Locate the cell with the specified text and output its [X, Y] center coordinate. 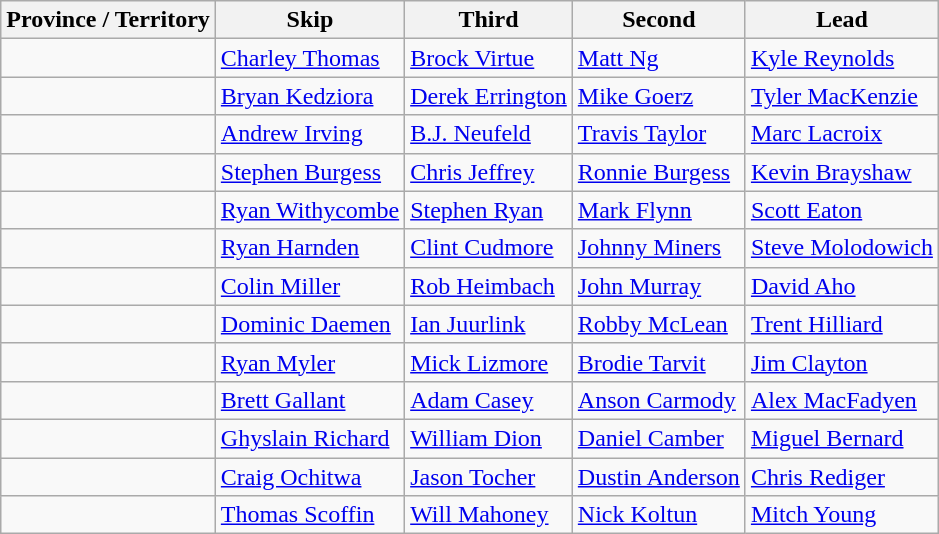
Mark Flynn [658, 210]
Alex MacFadyen [842, 400]
David Aho [842, 286]
Bryan Kedziora [310, 96]
Johnny Miners [658, 248]
Charley Thomas [310, 58]
Third [489, 20]
Ghyslain Richard [310, 438]
Colin Miller [310, 286]
Skip [310, 20]
Ronnie Burgess [658, 172]
Dustin Anderson [658, 477]
Second [658, 20]
Marc Lacroix [842, 134]
Derek Errington [489, 96]
Brodie Tarvit [658, 362]
Kevin Brayshaw [842, 172]
Adam Casey [489, 400]
Ryan Withycombe [310, 210]
Craig Ochitwa [310, 477]
Mick Lizmore [489, 362]
Mitch Young [842, 515]
Stephen Ryan [489, 210]
Ryan Harnden [310, 248]
Scott Eaton [842, 210]
Chris Jeffrey [489, 172]
Steve Molodowich [842, 248]
Province / Territory [108, 20]
Travis Taylor [658, 134]
Nick Koltun [658, 515]
Daniel Camber [658, 438]
John Murray [658, 286]
Brett Gallant [310, 400]
Miguel Bernard [842, 438]
William Dion [489, 438]
Robby McLean [658, 324]
Jason Tocher [489, 477]
Will Mahoney [489, 515]
Andrew Irving [310, 134]
Brock Virtue [489, 58]
Clint Cudmore [489, 248]
Tyler MacKenzie [842, 96]
Matt Ng [658, 58]
Thomas Scoffin [310, 515]
Jim Clayton [842, 362]
Anson Carmody [658, 400]
Stephen Burgess [310, 172]
Dominic Daemen [310, 324]
Kyle Reynolds [842, 58]
Chris Rediger [842, 477]
Ryan Myler [310, 362]
Ian Juurlink [489, 324]
Lead [842, 20]
Mike Goerz [658, 96]
Rob Heimbach [489, 286]
B.J. Neufeld [489, 134]
Trent Hilliard [842, 324]
